Capture the cell that displays the provided text and extract its [x, y] central coordinate. 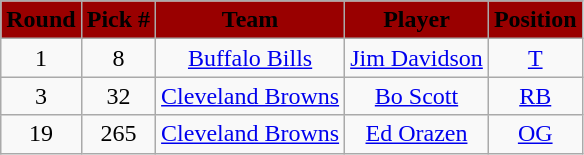
Ed Orazen [417, 134]
19 [41, 134]
32 [118, 96]
Pick # [118, 20]
Bo Scott [417, 96]
265 [118, 134]
Buffalo Bills [250, 58]
T [535, 58]
RB [535, 96]
Position [535, 20]
Round [41, 20]
8 [118, 58]
OG [535, 134]
3 [41, 96]
Jim Davidson [417, 58]
Team [250, 20]
1 [41, 58]
Player [417, 20]
